Locate the cell with the specified text and output its (X, Y) center coordinate. 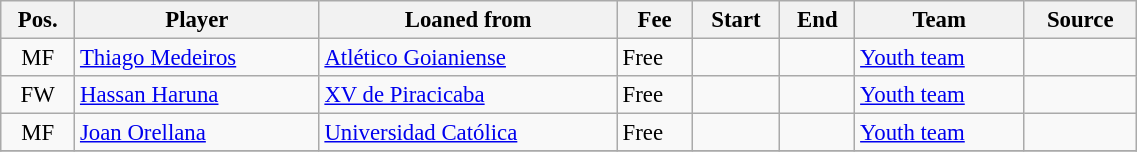
FW (38, 95)
Player (197, 20)
XV de Piracicaba (468, 95)
Joan Orellana (197, 133)
Hassan Haruna (197, 95)
Start (736, 20)
Team (940, 20)
Pos. (38, 20)
End (818, 20)
Thiago Medeiros (197, 58)
Fee (654, 20)
Loaned from (468, 20)
Universidad Católica (468, 133)
Atlético Goianiense (468, 58)
Source (1080, 20)
